Determine the (X, Y) coordinate at the center of the cell enclosing the given text.  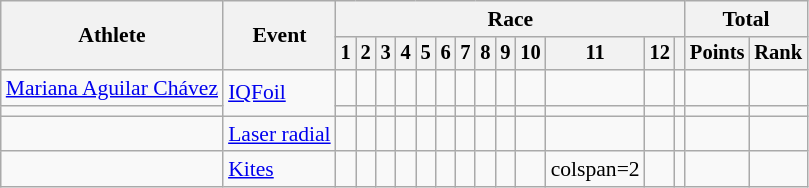
2 (366, 54)
colspan=2 (596, 170)
Race (510, 19)
4 (406, 54)
1 (346, 54)
9 (505, 54)
Laser radial (280, 134)
11 (596, 54)
8 (485, 54)
3 (386, 54)
Athlete (112, 36)
Event (280, 36)
5 (426, 54)
12 (660, 54)
Kites (280, 170)
Points (717, 54)
Rank (778, 54)
10 (530, 54)
6 (446, 54)
Total (746, 19)
IQFoil (280, 93)
7 (466, 54)
Mariana Aguilar Chávez (112, 88)
